Scan for the cell matching the given text and deliver its [x, y] coordinate at center. 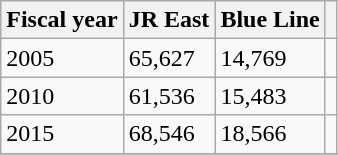
JR East [169, 20]
61,536 [169, 96]
2010 [62, 96]
14,769 [270, 58]
15,483 [270, 96]
68,546 [169, 134]
2005 [62, 58]
Fiscal year [62, 20]
2015 [62, 134]
18,566 [270, 134]
Blue Line [270, 20]
65,627 [169, 58]
